Locate the cell with the specified text and output its (X, Y) center coordinate. 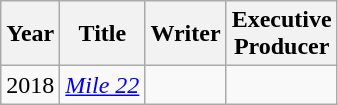
ExecutiveProducer (282, 34)
2018 (30, 85)
Title (102, 34)
Writer (186, 34)
Mile 22 (102, 85)
Year (30, 34)
